From the cell containing the given text, extract its center point as (X, Y) coordinate. 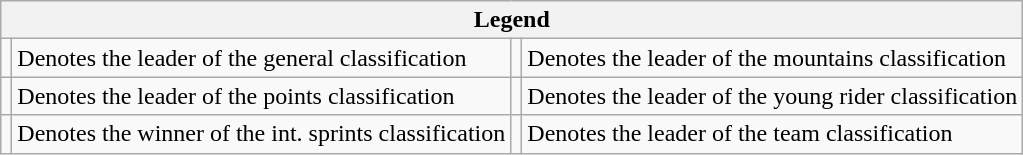
Denotes the leader of the general classification (262, 58)
Denotes the winner of the int. sprints classification (262, 134)
Denotes the leader of the young rider classification (772, 96)
Denotes the leader of the team classification (772, 134)
Denotes the leader of the points classification (262, 96)
Denotes the leader of the mountains classification (772, 58)
Legend (512, 20)
